Detect which cell encompasses the target text, then output its (X, Y) center coordinate. 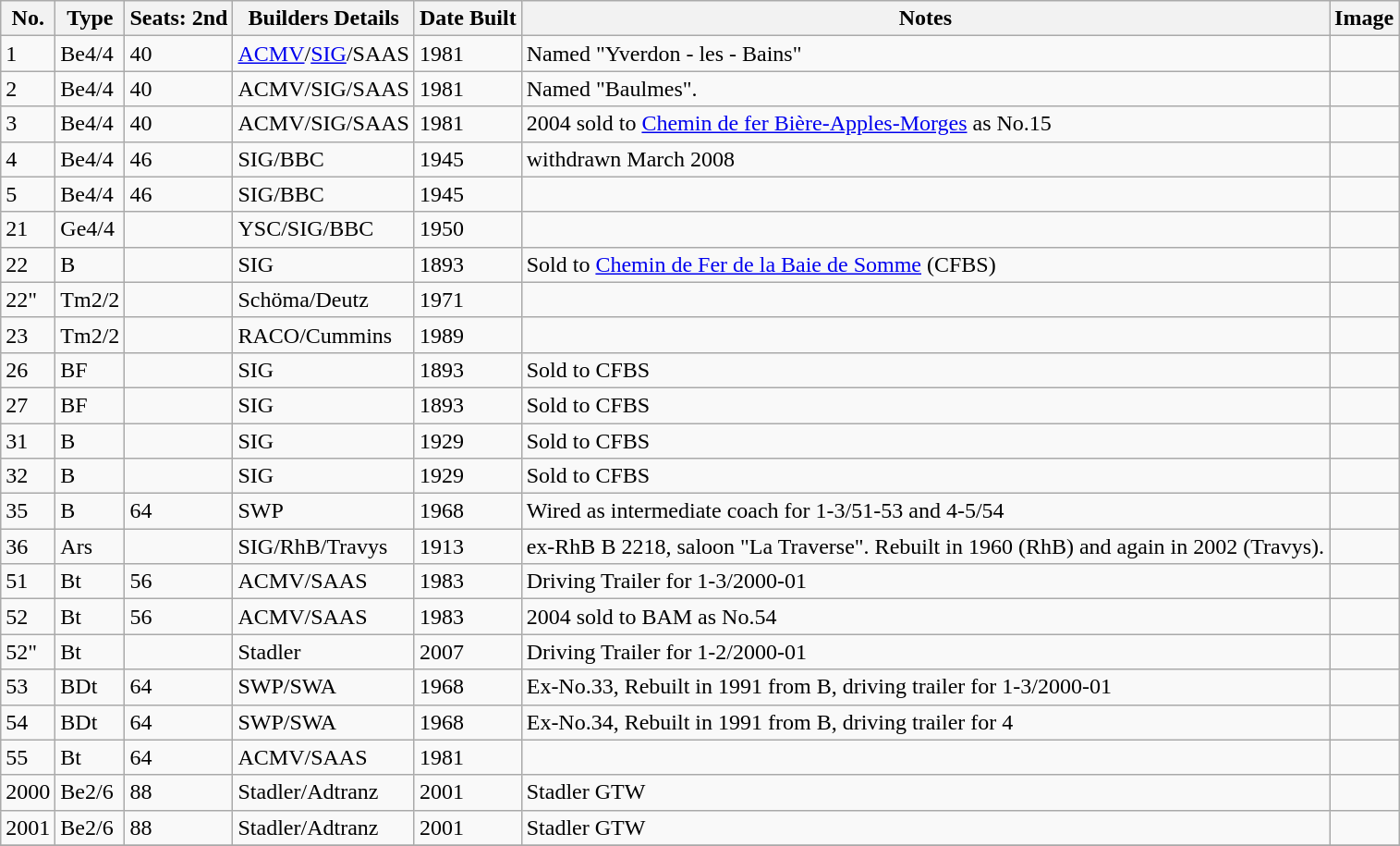
5 (28, 194)
26 (28, 370)
No. (28, 18)
Ars (91, 546)
Ge4/4 (91, 229)
RACO/Cummins (323, 335)
SIG/RhB/Travys (323, 546)
22" (28, 300)
Notes (925, 18)
Named "Yverdon - les - Bains" (925, 54)
Wired as intermediate coach for 1-3/51-53 and 4-5/54 (925, 511)
1989 (468, 335)
YSC/SIG/BBC (323, 229)
Driving Trailer for 1-2/2000-01 (925, 652)
1950 (468, 229)
35 (28, 511)
32 (28, 476)
Named "Baulmes". (925, 89)
54 (28, 722)
2004 sold to BAM as No.54 (925, 617)
1971 (468, 300)
SWP (323, 511)
55 (28, 757)
21 (28, 229)
2000 (28, 792)
Date Built (468, 18)
Sold to Chemin de Fer de la Baie de Somme (CFBS) (925, 264)
4 (28, 159)
Seats: 2nd (179, 18)
2007 (468, 652)
27 (28, 405)
Driving Trailer for 1-3/2000-01 (925, 582)
Ex-No.34, Rebuilt in 1991 from B, driving trailer for 4 (925, 722)
ex-RhB B 2218, saloon "La Traverse". Rebuilt in 1960 (RhB) and again in 2002 (Travys). (925, 546)
Ex-No.33, Rebuilt in 1991 from B, driving trailer for 1-3/2000-01 (925, 687)
2 (28, 89)
52" (28, 652)
53 (28, 687)
51 (28, 582)
52 (28, 617)
Builders Details (323, 18)
Image (1364, 18)
1913 (468, 546)
2004 sold to Chemin de fer Bière-Apples-Morges as No.15 (925, 124)
36 (28, 546)
23 (28, 335)
Stadler (323, 652)
Type (91, 18)
22 (28, 264)
1 (28, 54)
31 (28, 441)
withdrawn March 2008 (925, 159)
Schöma/Deutz (323, 300)
3 (28, 124)
